Search for the cell housing the specified text and yield its [x, y] center coordinate. 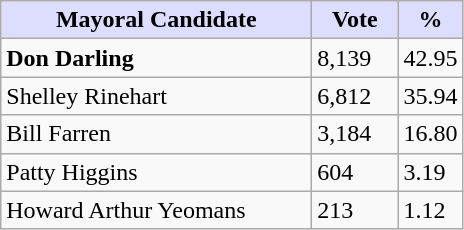
Don Darling [156, 58]
Howard Arthur Yeomans [156, 210]
6,812 [355, 96]
% [430, 20]
Patty Higgins [156, 172]
16.80 [430, 134]
1.12 [430, 210]
Mayoral Candidate [156, 20]
Vote [355, 20]
42.95 [430, 58]
Shelley Rinehart [156, 96]
213 [355, 210]
604 [355, 172]
3.19 [430, 172]
8,139 [355, 58]
35.94 [430, 96]
3,184 [355, 134]
Bill Farren [156, 134]
